Return [x, y] of the center of cell containing provided text 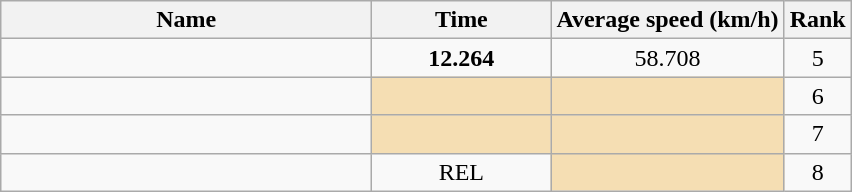
REL [462, 172]
7 [818, 134]
58.708 [668, 58]
Name [186, 20]
Rank [818, 20]
6 [818, 96]
5 [818, 58]
8 [818, 172]
Average speed (km/h) [668, 20]
Time [462, 20]
12.264 [462, 58]
